Locate the cell with the specified text and output its (X, Y) center coordinate. 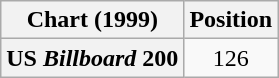
Chart (1999) (92, 20)
US Billboard 200 (92, 58)
126 (231, 58)
Position (231, 20)
